Locate the cell with the specified text and output its (x, y) center coordinate. 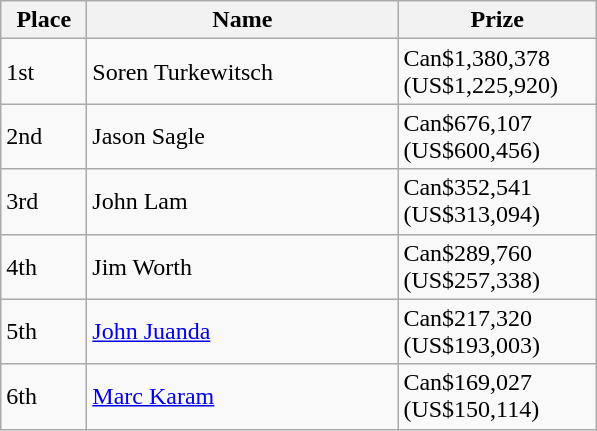
Can$217,320 (US$193,003) (498, 332)
4th (44, 266)
Soren Turkewitsch (242, 72)
Prize (498, 20)
Can$169,027 (US$150,114) (498, 396)
Can$676,107 (US$600,456) (498, 136)
Jason Sagle (242, 136)
Marc Karam (242, 396)
John Lam (242, 202)
Jim Worth (242, 266)
Place (44, 20)
Can$289,760 (US$257,338) (498, 266)
3rd (44, 202)
5th (44, 332)
2nd (44, 136)
6th (44, 396)
Can$352,541 (US$313,094) (498, 202)
John Juanda (242, 332)
1st (44, 72)
Can$1,380,378 (US$1,225,920) (498, 72)
Name (242, 20)
